Identify which cell holds the provided text, then report its (X, Y) central coordinate. 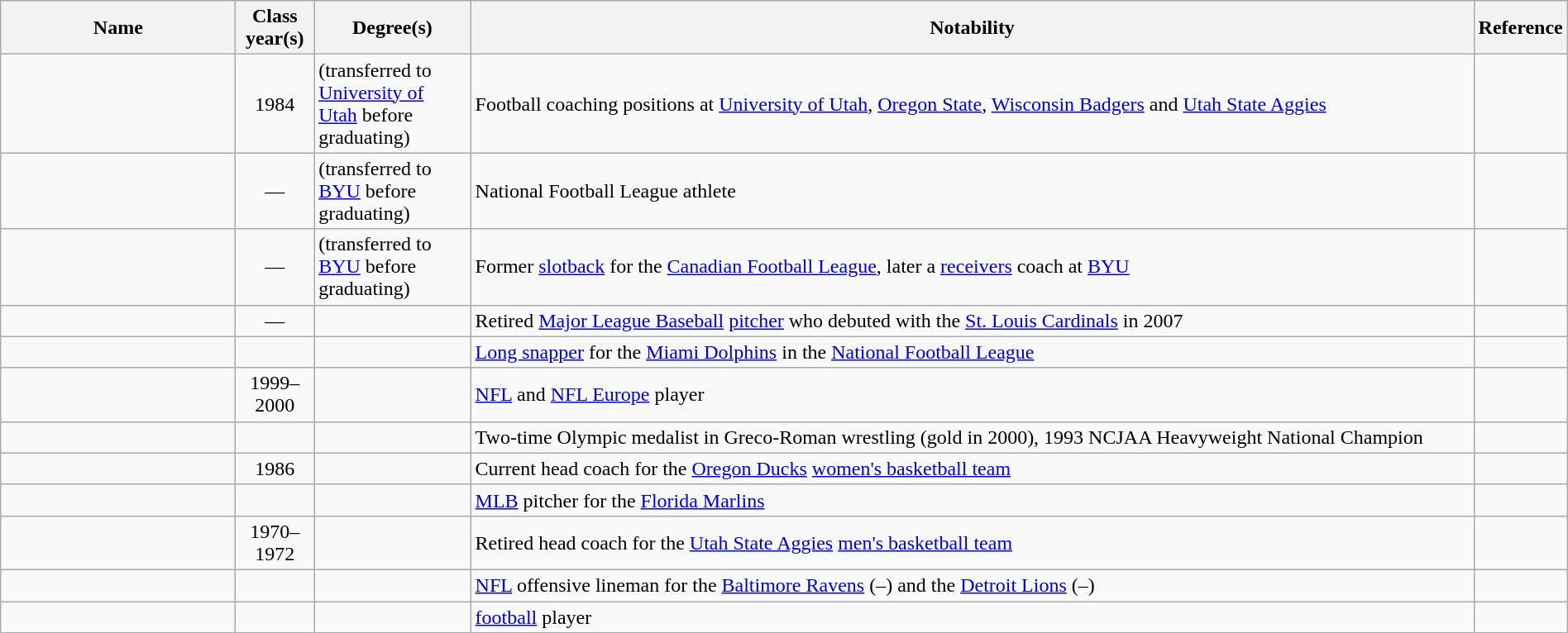
Former slotback for the Canadian Football League, later a receivers coach at BYU (973, 267)
Retired Major League Baseball pitcher who debuted with the St. Louis Cardinals in 2007 (973, 321)
1986 (275, 469)
Football coaching positions at University of Utah, Oregon State, Wisconsin Badgers and Utah State Aggies (973, 104)
football player (973, 617)
(transferred to University of Utah before graduating) (392, 104)
MLB pitcher for the Florida Marlins (973, 500)
National Football League athlete (973, 191)
Reference (1520, 28)
Two-time Olympic medalist in Greco-Roman wrestling (gold in 2000), 1993 NCJAA Heavyweight National Champion (973, 437)
Class year(s) (275, 28)
Long snapper for the Miami Dolphins in the National Football League (973, 352)
Current head coach for the Oregon Ducks women's basketball team (973, 469)
1999–2000 (275, 395)
1970–1972 (275, 542)
1984 (275, 104)
NFL offensive lineman for the Baltimore Ravens (–) and the Detroit Lions (–) (973, 585)
Retired head coach for the Utah State Aggies men's basketball team (973, 542)
NFL and NFL Europe player (973, 395)
Name (118, 28)
Notability (973, 28)
Degree(s) (392, 28)
